For the text-containing cell, return its midpoint in (X, Y) coordinate format. 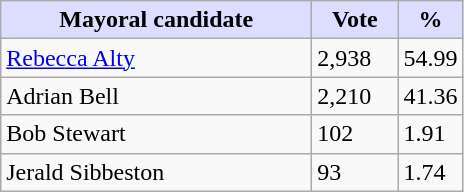
Adrian Bell (156, 96)
Vote (355, 20)
1.91 (430, 134)
Jerald Sibbeston (156, 172)
54.99 (430, 58)
2,210 (355, 96)
102 (355, 134)
41.36 (430, 96)
Rebecca Alty (156, 58)
2,938 (355, 58)
1.74 (430, 172)
Mayoral candidate (156, 20)
% (430, 20)
Bob Stewart (156, 134)
93 (355, 172)
